Find where the given text appears and provide that cell's center as [X, Y] coordinate. 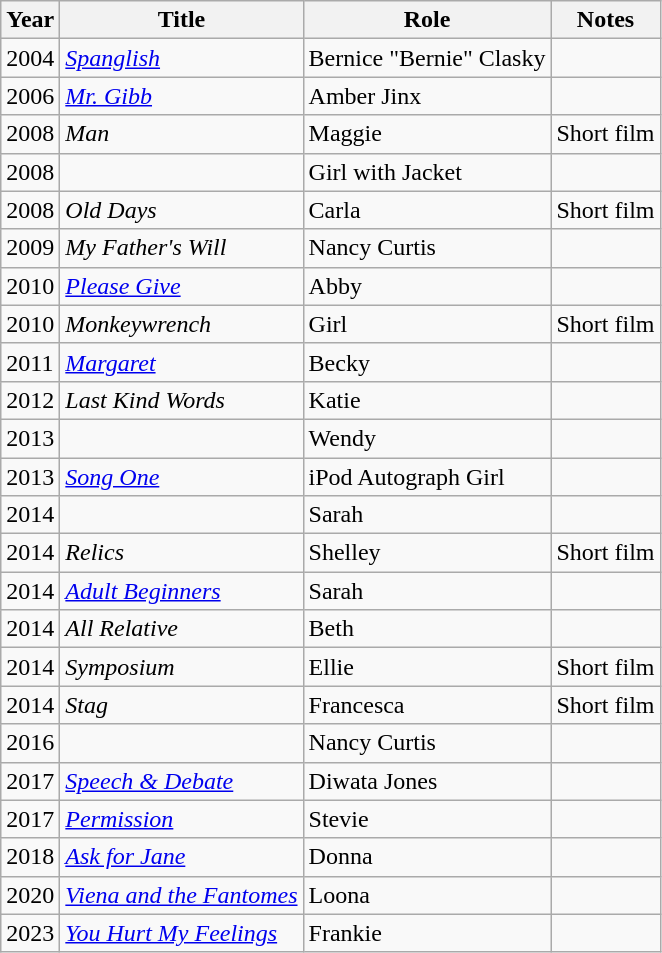
Please Give [182, 286]
Permission [182, 819]
Symposium [182, 667]
Maggie [427, 134]
Shelley [427, 553]
Ellie [427, 667]
Mr. Gibb [182, 96]
Old Days [182, 210]
2023 [30, 933]
Spanglish [182, 58]
Abby [427, 286]
Song One [182, 477]
Katie [427, 400]
Becky [427, 362]
Notes [606, 20]
Title [182, 20]
2011 [30, 362]
My Father's Will [182, 248]
Margaret [182, 362]
Man [182, 134]
Bernice "Bernie" Clasky [427, 58]
Amber Jinx [427, 96]
Viena and the Fantomes [182, 895]
2004 [30, 58]
Girl [427, 324]
Ask for Jane [182, 857]
Beth [427, 629]
Adult Beginners [182, 591]
Stag [182, 705]
2018 [30, 857]
Donna [427, 857]
Speech & Debate [182, 781]
iPod Autograph Girl [427, 477]
All Relative [182, 629]
Wendy [427, 438]
Stevie [427, 819]
Monkeywrench [182, 324]
Loona [427, 895]
2006 [30, 96]
Carla [427, 210]
Diwata Jones [427, 781]
Frankie [427, 933]
Relics [182, 553]
Last Kind Words [182, 400]
2020 [30, 895]
You Hurt My Feelings [182, 933]
2009 [30, 248]
Year [30, 20]
Role [427, 20]
Girl with Jacket [427, 172]
2016 [30, 743]
Francesca [427, 705]
2012 [30, 400]
